Return the (X, Y) coordinate for the center point of the cell that contains the specified text.  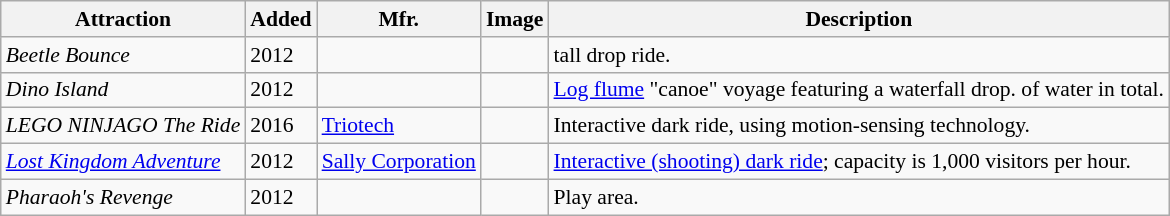
Sally Corporation (399, 162)
Attraction (124, 19)
LEGO NINJAGO The Ride (124, 126)
Interactive dark ride, using motion-sensing technology. (860, 126)
tall drop ride. (860, 55)
Interactive (shooting) dark ride; capacity is 1,000 visitors per hour. (860, 162)
Dino Island (124, 90)
Description (860, 19)
Added (280, 19)
Log flume "canoe" voyage featuring a waterfall drop. of water in total. (860, 90)
Lost Kingdom Adventure (124, 162)
Image (515, 19)
Beetle Bounce (124, 55)
2016 (280, 126)
Play area. (860, 197)
Pharaoh's Revenge (124, 197)
Mfr. (399, 19)
Triotech (399, 126)
